Output the (x, y) coordinate of the center of the cell containing the given text.  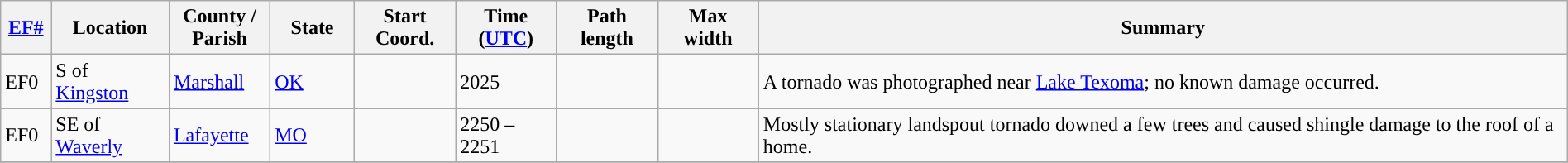
EF# (26, 28)
Max width (708, 28)
2250 – 2251 (506, 136)
S of Kingston (111, 81)
State (313, 28)
Mostly stationary landspout tornado downed a few trees and caused shingle damage to the roof of a home. (1163, 136)
Start Coord. (404, 28)
OK (313, 81)
Summary (1163, 28)
Location (111, 28)
County / Parish (219, 28)
Lafayette (219, 136)
2025 (506, 81)
Path length (607, 28)
A tornado was photographed near Lake Texoma; no known damage occurred. (1163, 81)
Time (UTC) (506, 28)
SE of Waverly (111, 136)
Marshall (219, 81)
MO (313, 136)
